Return the [x, y] coordinate for the center point of the cell that contains the specified text.  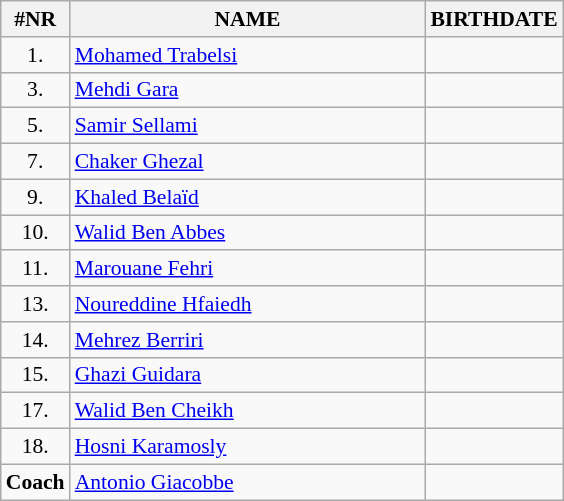
14. [36, 340]
Antonio Giacobbe [248, 482]
Noureddine Hfaiedh [248, 304]
Marouane Fehri [248, 269]
#NR [36, 19]
BIRTHDATE [494, 19]
10. [36, 233]
Walid Ben Abbes [248, 233]
9. [36, 197]
13. [36, 304]
15. [36, 375]
Walid Ben Cheikh [248, 411]
5. [36, 126]
Khaled Belaïd [248, 197]
Coach [36, 482]
Chaker Ghezal [248, 162]
Ghazi Guidara [248, 375]
Mehdi Gara [248, 90]
1. [36, 55]
18. [36, 447]
3. [36, 90]
Mehrez Berriri [248, 340]
Mohamed Trabelsi [248, 55]
11. [36, 269]
Hosni Karamosly [248, 447]
7. [36, 162]
Samir Sellami [248, 126]
17. [36, 411]
NAME [248, 19]
